Search for the cell housing the specified text and yield its [X, Y] center coordinate. 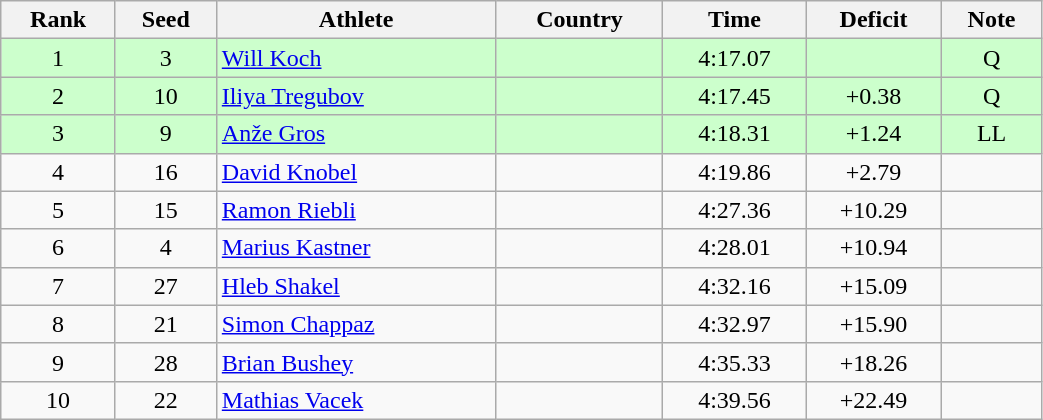
+0.38 [874, 96]
4:28.01 [734, 248]
16 [166, 172]
21 [166, 324]
Seed [166, 20]
2 [58, 96]
Will Koch [356, 58]
Hleb Shakel [356, 286]
Brian Bushey [356, 362]
4:32.16 [734, 286]
8 [58, 324]
4:18.31 [734, 134]
+15.09 [874, 286]
Deficit [874, 20]
1 [58, 58]
4:17.45 [734, 96]
4:19.86 [734, 172]
15 [166, 210]
Country [580, 20]
22 [166, 400]
+15.90 [874, 324]
27 [166, 286]
Athlete [356, 20]
LL [992, 134]
4:17.07 [734, 58]
Note [992, 20]
Anže Gros [356, 134]
+10.29 [874, 210]
Ramon Riebli [356, 210]
+2.79 [874, 172]
6 [58, 248]
+22.49 [874, 400]
Rank [58, 20]
+18.26 [874, 362]
4:39.56 [734, 400]
Marius Kastner [356, 248]
David Knobel [356, 172]
7 [58, 286]
28 [166, 362]
Time [734, 20]
5 [58, 210]
+10.94 [874, 248]
4:32.97 [734, 324]
Iliya Tregubov [356, 96]
+1.24 [874, 134]
Simon Chappaz [356, 324]
4:27.36 [734, 210]
Mathias Vacek [356, 400]
4:35.33 [734, 362]
